Extract the [X, Y] coordinate from the center of the cell holding the provided text.  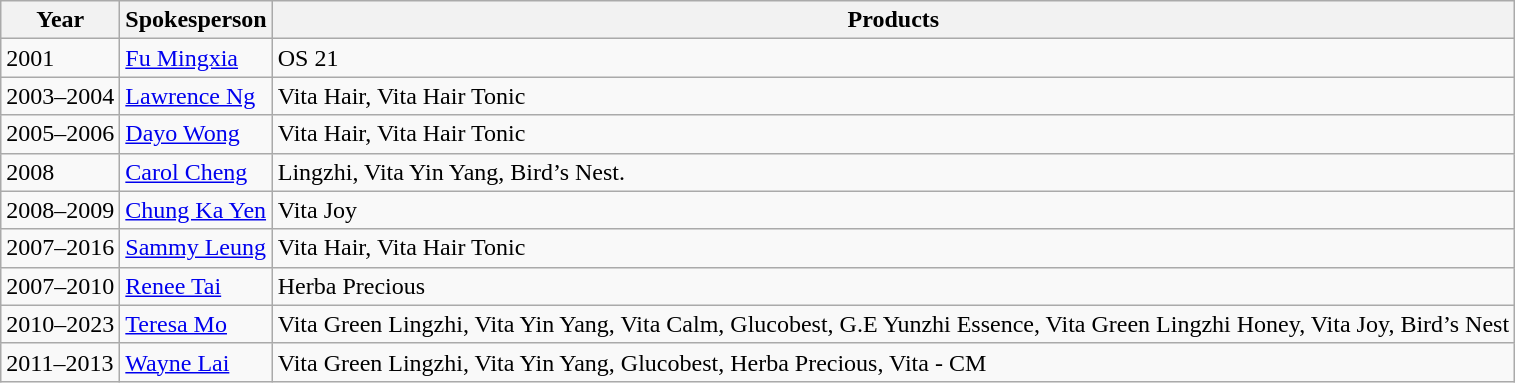
Carol Cheng [196, 172]
Fu Mingxia [196, 58]
2007–2010 [60, 286]
2008 [60, 172]
2011–2013 [60, 362]
OS 21 [893, 58]
Herba Precious [893, 286]
Dayo Wong [196, 134]
Wayne Lai [196, 362]
Year [60, 20]
2001 [60, 58]
Products [893, 20]
Renee Tai [196, 286]
2008–2009 [60, 210]
Vita Green Lingzhi, Vita Yin Yang, Glucobest, Herba Precious, Vita - CM [893, 362]
2003–2004 [60, 96]
Chung Ka Yen [196, 210]
2005–2006 [60, 134]
Teresa Mo [196, 324]
Vita Green Lingzhi, Vita Yin Yang, Vita Calm, Glucobest, G.E Yunzhi Essence, Vita Green Lingzhi Honey, Vita Joy, Bird’s Nest [893, 324]
Sammy Leung [196, 248]
Vita Joy [893, 210]
Lawrence Ng [196, 96]
Spokesperson [196, 20]
2010–2023 [60, 324]
Lingzhi, Vita Yin Yang, Bird’s Nest. [893, 172]
2007–2016 [60, 248]
